Identify which cell holds the provided text, then report its [X, Y] central coordinate. 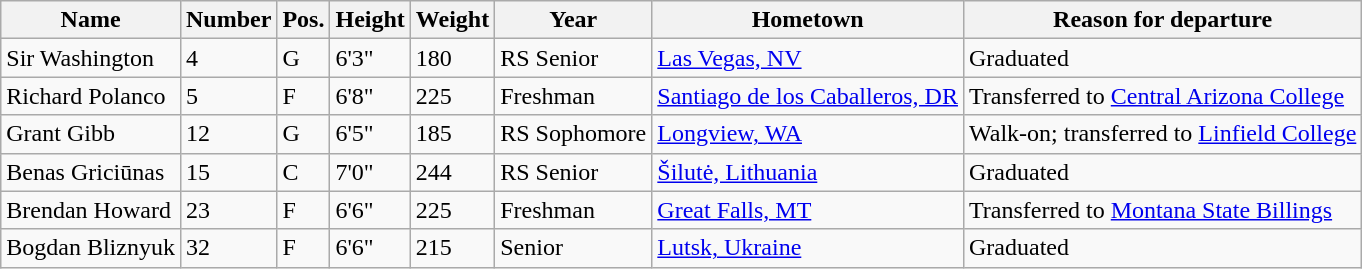
32 [228, 248]
Sir Washington [91, 58]
Las Vegas, NV [808, 58]
Hometown [808, 20]
215 [452, 248]
Pos. [304, 20]
Great Falls, MT [808, 210]
Šilutė, Lithuania [808, 172]
Brendan Howard [91, 210]
Richard Polanco [91, 96]
Lutsk, Ukraine [808, 248]
Weight [452, 20]
Walk-on; transferred to Linfield College [1162, 134]
Benas Griciūnas [91, 172]
Year [574, 20]
Reason for departure [1162, 20]
Grant Gibb [91, 134]
5 [228, 96]
7'0" [370, 172]
C [304, 172]
6'8" [370, 96]
Longview, WA [808, 134]
6'5" [370, 134]
23 [228, 210]
Senior [574, 248]
185 [452, 134]
RS Sophomore [574, 134]
Transferred to Central Arizona College [1162, 96]
6'3" [370, 58]
Santiago de los Caballeros, DR [808, 96]
Number [228, 20]
15 [228, 172]
Transferred to Montana State Billings [1162, 210]
180 [452, 58]
Height [370, 20]
4 [228, 58]
Bogdan Bliznyuk [91, 248]
12 [228, 134]
Name [91, 20]
244 [452, 172]
